Find where the given text appears and provide that cell's center as (x, y) coordinate. 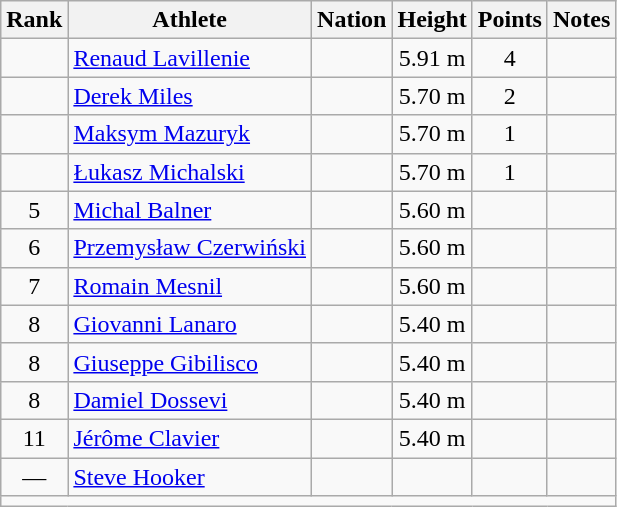
Steve Hooker (190, 477)
Jérôme Clavier (190, 438)
7 (34, 286)
Damiel Dossevi (190, 400)
Notes (581, 20)
Giovanni Lanaro (190, 324)
Derek Miles (190, 96)
Łukasz Michalski (190, 172)
Athlete (190, 20)
4 (510, 58)
Renaud Lavillenie (190, 58)
5 (34, 210)
5.91 m (432, 58)
Przemysław Czerwiński (190, 248)
Points (510, 20)
2 (510, 96)
Michal Balner (190, 210)
Giuseppe Gibilisco (190, 362)
11 (34, 438)
Height (432, 20)
Rank (34, 20)
Nation (352, 20)
— (34, 477)
Maksym Mazuryk (190, 134)
6 (34, 248)
Romain Mesnil (190, 286)
